Detect which cell encompasses the target text, then output its [X, Y] center coordinate. 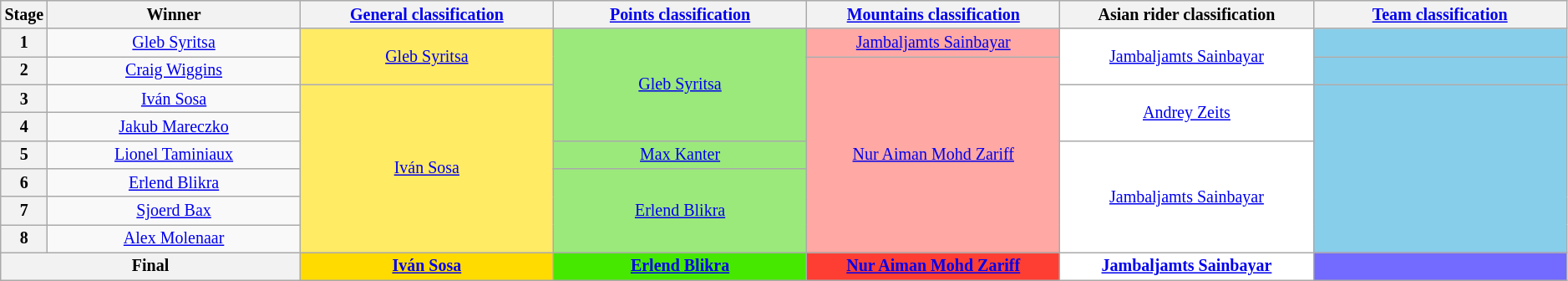
5 [24, 154]
3 [24, 99]
Lionel Taminiaux [174, 154]
Alex Molenaar [174, 239]
Winner [174, 15]
7 [24, 211]
Sjoerd Bax [174, 211]
2 [24, 70]
Stage [24, 15]
6 [24, 182]
8 [24, 239]
Points classification [680, 15]
Mountains classification [934, 15]
1 [24, 43]
Craig Wiggins [174, 70]
Final [150, 266]
4 [24, 127]
General classification [426, 15]
Team classification [1440, 15]
Asian rider classification [1186, 15]
Jakub Mareczko [174, 127]
Andrey Zeits [1186, 112]
Max Kanter [680, 154]
